Extract the (x, y) coordinate from the center of the cell holding the provided text.  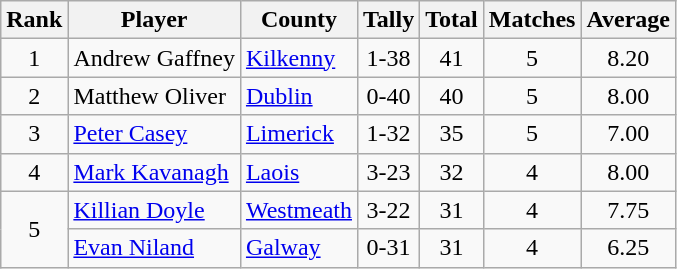
Limerick (298, 134)
Matthew Oliver (154, 96)
7.00 (628, 134)
Mark Kavanagh (154, 172)
Galway (298, 248)
Average (628, 20)
Dublin (298, 96)
32 (452, 172)
Tally (389, 20)
0-40 (389, 96)
Andrew Gaffney (154, 58)
Laois (298, 172)
County (298, 20)
3 (34, 134)
Evan Niland (154, 248)
35 (452, 134)
3-22 (389, 210)
3-23 (389, 172)
41 (452, 58)
8.20 (628, 58)
1-32 (389, 134)
2 (34, 96)
Westmeath (298, 210)
1 (34, 58)
1-38 (389, 58)
6.25 (628, 248)
Player (154, 20)
Killian Doyle (154, 210)
0-31 (389, 248)
Peter Casey (154, 134)
Total (452, 20)
Rank (34, 20)
7.75 (628, 210)
Matches (532, 20)
40 (452, 96)
Kilkenny (298, 58)
